Find where the given text appears and provide that cell's center as (X, Y) coordinate. 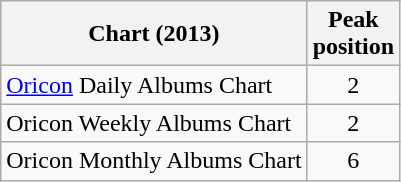
Chart (2013) (154, 34)
Oricon Daily Albums Chart (154, 85)
6 (353, 161)
Peakposition (353, 34)
Oricon Monthly Albums Chart (154, 161)
Oricon Weekly Albums Chart (154, 123)
